Search for the cell housing the specified text and yield its (x, y) center coordinate. 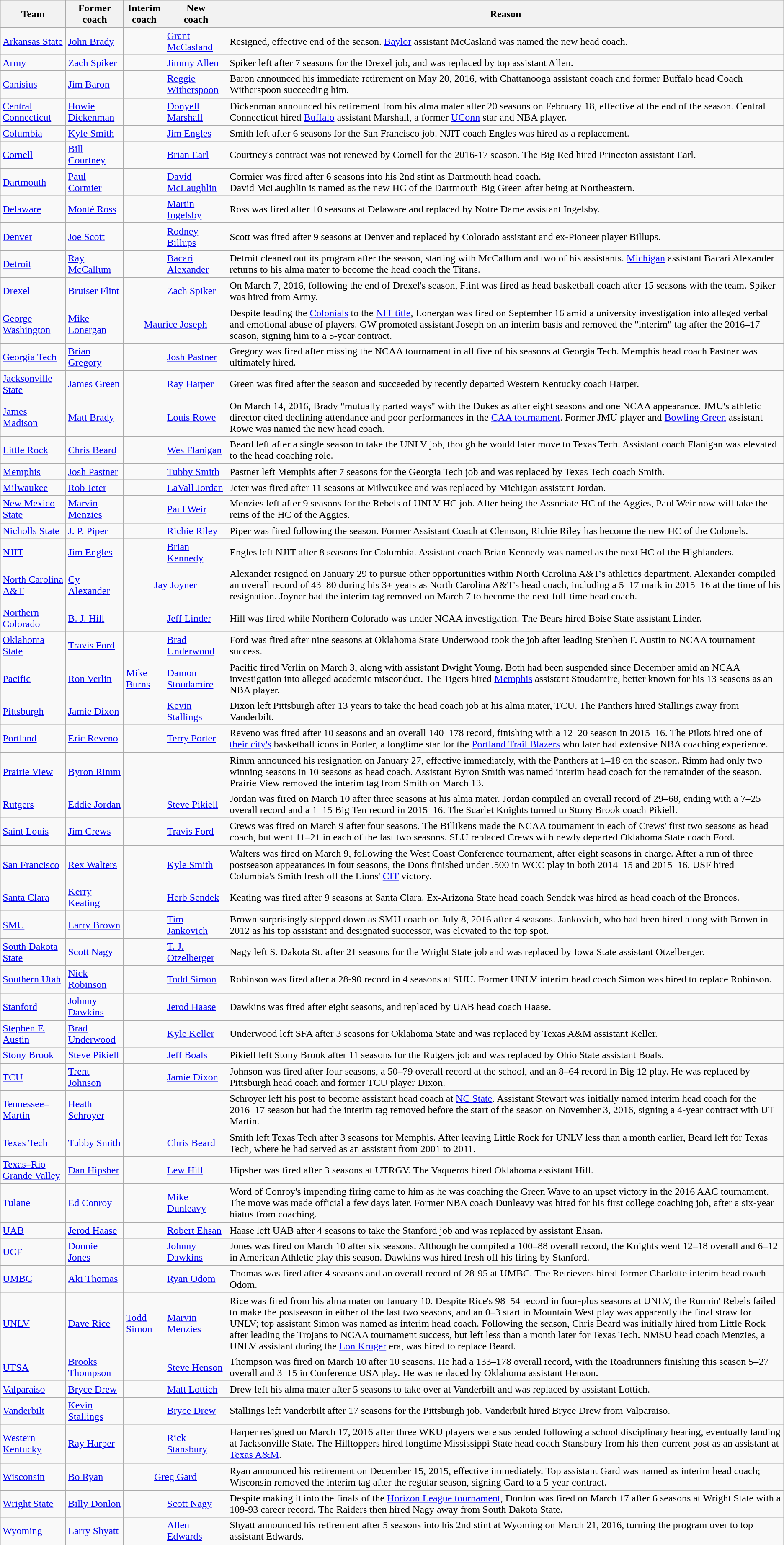
Drexel (33, 291)
Richie Riley (196, 531)
Steve Henson (196, 1367)
Detroit (33, 264)
Byron Rimm (95, 772)
Ryan Odom (196, 1279)
Bruiser Flint (95, 291)
J. P. Piper (95, 531)
Western Kentucky (33, 1444)
San Francisco (33, 865)
George Washington (33, 324)
Eddie Jordan (95, 804)
UNLV (33, 1323)
Nicholls State (33, 531)
Texas–Rio Grande Valley (33, 1170)
Shyatt announced his retirement after 5 seasons into his 2nd stint at Wyoming on March 21, 2016, turning the program over to top assistant Edwards. (506, 1531)
New Mexico State (33, 509)
Brian Earl (196, 155)
Matt Lottich (196, 1389)
Brian Kennedy (196, 552)
Jeff Linder (196, 618)
Cy Alexander (95, 585)
Heath Schroyer (95, 1110)
Larry Shyatt (95, 1531)
B. J. Hill (95, 618)
Pikiell left Stony Brook after 11 seasons for the Rutgers job and was replaced by Ohio State assistant Boals. (506, 1055)
Ross was fired after 10 seasons at Delaware and replaced by Notre Dame assistant Ingelsby. (506, 209)
UAB (33, 1230)
Billy Donlon (95, 1504)
Trent Johnson (95, 1077)
Larry Brown (95, 925)
Texas Tech (33, 1143)
Ray McCallum (95, 264)
Jay Joyner (175, 585)
Paul Cormier (95, 182)
Central Connecticut (33, 111)
Jeff Boals (196, 1055)
UTSA (33, 1367)
Stallings left Vanderbilt after 17 seasons for the Pittsburgh job. Vanderbilt hired Bryce Drew from Valparaiso. (506, 1411)
Arkansas State (33, 41)
Jimmy Allen (196, 63)
TCU (33, 1077)
SMU (33, 925)
Memphis (33, 472)
Stony Brook (33, 1055)
Courtney's contract was not renewed by Cornell for the 2016-17 season. The Big Red hired Princeton assistant Earl. (506, 155)
Martin Ingelsby (196, 209)
Greg Gard (175, 1476)
Mike Burns (144, 678)
Georgia Tech (33, 357)
Louis Rowe (196, 417)
South Dakota State (33, 952)
Haase left UAB after 4 seasons to take the Stanford job and was replaced by assistant Ehsan. (506, 1230)
Robinson was fired after a 28-90 record in 4 seasons at SUU. Former UNLV interim head coach Simon was hired to replace Robinson. (506, 979)
Grant McCasland (196, 41)
Newcoach (196, 14)
Tim Jankovich (196, 925)
Tulane (33, 1203)
Brian Gregory (95, 357)
Rob Jeter (95, 488)
John Brady (95, 41)
Southern Utah (33, 979)
Green was fired after the season and succeeded by recently departed Western Kentucky coach Harper. (506, 385)
Bacari Alexander (196, 264)
Reggie Witherspoon (196, 85)
Army (33, 63)
Wright State (33, 1504)
North Carolina A&T (33, 585)
Bill Courtney (95, 155)
Gregory was fired after missing the NCAA tournament in all five of his seasons at Georgia Tech. Memphis head coach Pastner was ultimately hired. (506, 357)
Stanford (33, 1006)
NJIT (33, 552)
LaVall Jordan (196, 488)
Mike Dunleavy (196, 1203)
Wes Flanigan (196, 450)
Hipsher was fired after 3 seasons at UTRGV. The Vaqueros hired Oklahoma assistant Hill. (506, 1170)
Maurice Joseph (175, 324)
Lew Hill (196, 1170)
Dartmouth (33, 182)
James Madison (33, 417)
Vanderbilt (33, 1411)
Formercoach (95, 14)
Resigned, effective end of the season. Baylor assistant McCasland was named the new head coach. (506, 41)
Jim Crews (95, 832)
Ron Verlin (95, 678)
Eric Reveno (95, 738)
Smith left after 6 seasons for the San Francisco job. NJIT coach Engles was hired as a replacement. (506, 133)
UCF (33, 1252)
Jacksonville State (33, 385)
Pittsburgh (33, 711)
Ed Conroy (95, 1203)
UMBC (33, 1279)
Scott was fired after 9 seasons at Denver and replaced by Colorado assistant and ex-Pioneer player Billups. (506, 236)
Delaware (33, 209)
T. J. Otzelberger (196, 952)
Portland (33, 738)
Nagy left S. Dakota St. after 21 seasons for the Wright State job and was replaced by Iowa State assistant Otzelberger. (506, 952)
Tennessee–Martin (33, 1110)
Bo Ryan (95, 1476)
Rodney Billups (196, 236)
Kyle Keller (196, 1034)
Prairie View (33, 772)
Dawkins was fired after eight seasons, and replaced by UAB head coach Haase. (506, 1006)
Donnie Jones (95, 1252)
David McLaughlin (196, 182)
Dixon left Pittsburgh after 13 years to take the head coach job at his alma mater, TCU. The Panthers hired Stallings away from Vanderbilt. (506, 711)
Thomas was fired after 4 seasons and an overall record of 28-95 at UMBC. The Retrievers hired former Charlotte interim head coach Odom. (506, 1279)
Dan Hipsher (95, 1170)
Stephen F. Austin (33, 1034)
Cornell (33, 155)
Underwood left SFA after 3 seasons for Oklahoma State and was replaced by Texas A&M assistant Keller. (506, 1034)
Terry Porter (196, 738)
Paul Weir (196, 509)
Baron announced his immediate retirement on May 20, 2016, with Chattanooga assistant coach and former Buffalo head Coach Witherspoon succeeding him. (506, 85)
Donyell Marshall (196, 111)
Santa Clara (33, 897)
Interimcoach (144, 14)
Valparaiso (33, 1389)
Engles left NJIT after 8 seasons for Columbia. Assistant coach Brian Kennedy was named as the next HC of the Highlanders. (506, 552)
Aki Thomas (95, 1279)
Columbia (33, 133)
Herb Sendek (196, 897)
Hill was fired while Northern Colorado was under NCAA investigation. The Bears hired Boise State assistant Linder. (506, 618)
James Green (95, 385)
Rick Stansbury (196, 1444)
Denver (33, 236)
Jim Baron (95, 85)
Little Rock (33, 450)
Howie Dickenman (95, 111)
Oklahoma State (33, 645)
Piper was fired following the season. Former Assistant Coach at Clemson, Richie Riley has become the new HC of the Colonels. (506, 531)
Ford was fired after nine seasons at Oklahoma State Underwood took the job after leading Stephen F. Austin to NCAA tournament success. (506, 645)
Nick Robinson (95, 979)
Pastner left Memphis after 7 seasons for the Georgia Tech job and was replaced by Texas Tech coach Smith. (506, 472)
Kerry Keating (95, 897)
Canisius (33, 85)
Monté Ross (95, 209)
Milwaukee (33, 488)
Dave Rice (95, 1323)
Rutgers (33, 804)
Damon Stoudamire (196, 678)
Rex Walters (95, 865)
Pacific (33, 678)
Northern Colorado (33, 618)
Saint Louis (33, 832)
Keating was fired after 9 seasons at Santa Clara. Ex-Arizona State head coach Sendek was hired as head coach of the Broncos. (506, 897)
Brooks Thompson (95, 1367)
Mike Lonergan (95, 324)
Matt Brady (95, 417)
Robert Ehsan (196, 1230)
Wyoming (33, 1531)
Team (33, 14)
Wisconsin (33, 1476)
Drew left his alma mater after 5 seasons to take over at Vanderbilt and was replaced by assistant Lottich. (506, 1389)
Joe Scott (95, 236)
Allen Edwards (196, 1531)
Reason (506, 14)
Spiker left after 7 seasons for the Drexel job, and was replaced by top assistant Allen. (506, 63)
Jeter was fired after 11 seasons at Milwaukee and was replaced by Michigan assistant Jordan. (506, 488)
